For the text-containing cell, return its midpoint in (x, y) coordinate format. 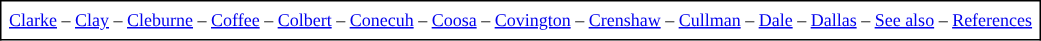
Clarke – Clay – Cleburne – Coffee – Colbert – Conecuh – Coosa – Covington – Crenshaw – Cullman – Dale – Dallas – See also – References (521, 20)
